Return (X, Y) of the center of cell containing provided text 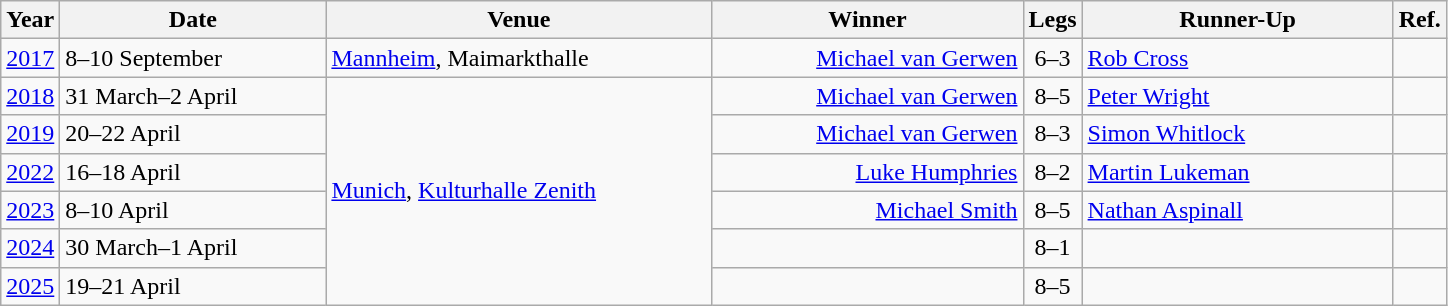
Luke Humphries (868, 172)
2017 (30, 58)
Nathan Aspinall (1238, 210)
8–2 (1052, 172)
8–1 (1052, 248)
8–10 September (193, 58)
2019 (30, 134)
Martin Lukeman (1238, 172)
Munich, Kulturhalle Zenith (519, 191)
31 March–2 April (193, 96)
Winner (868, 20)
Runner-Up (1238, 20)
2022 (30, 172)
30 March–1 April (193, 248)
Year (30, 20)
2023 (30, 210)
6–3 (1052, 58)
16–18 April (193, 172)
8–3 (1052, 134)
2024 (30, 248)
Ref. (1420, 20)
Rob Cross (1238, 58)
2025 (30, 286)
Simon Whitlock (1238, 134)
19–21 April (193, 286)
Peter Wright (1238, 96)
8–10 April (193, 210)
Michael Smith (868, 210)
Date (193, 20)
Mannheim, Maimarkthalle (519, 58)
2018 (30, 96)
20–22 April (193, 134)
Venue (519, 20)
Legs (1052, 20)
